Identify which cell holds the provided text, then report its [x, y] central coordinate. 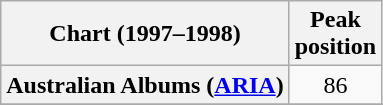
86 [335, 85]
Chart (1997–1998) [145, 34]
Australian Albums (ARIA) [145, 85]
Peakposition [335, 34]
